Search for the cell housing the specified text and yield its (X, Y) center coordinate. 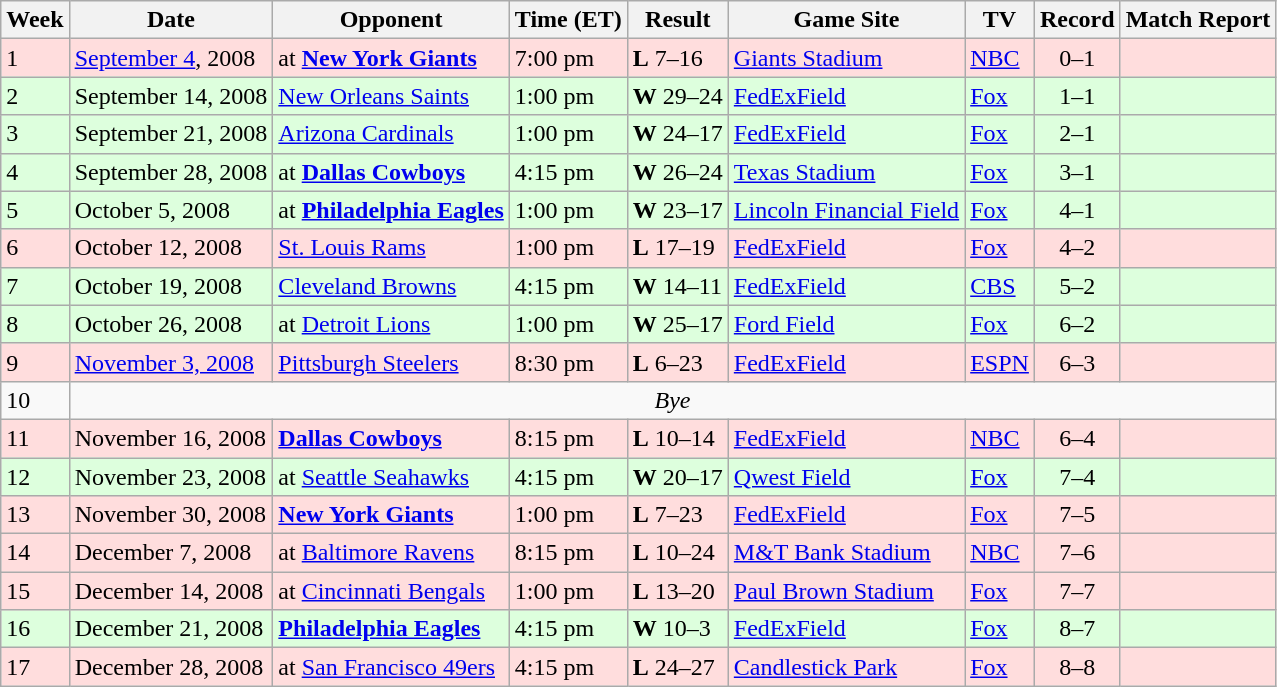
4–2 (1077, 248)
at Cincinnati Bengals (391, 591)
7–4 (1077, 477)
November 23, 2008 (171, 477)
7–5 (1077, 515)
L 17–19 (678, 248)
W 24–17 (678, 134)
ESPN (1000, 362)
4 (35, 172)
at Baltimore Ravens (391, 553)
New Orleans Saints (391, 96)
Game Site (846, 20)
Pittsburgh Steelers (391, 362)
L 7–23 (678, 515)
5 (35, 210)
5–2 (1077, 286)
TV (1000, 20)
W 10–3 (678, 629)
10 (35, 400)
Texas Stadium (846, 172)
11 (35, 438)
November 3, 2008 (171, 362)
Philadelphia Eagles (391, 629)
6–4 (1077, 438)
Lincoln Financial Field (846, 210)
September 28, 2008 (171, 172)
Time (ET) (568, 20)
at New York Giants (391, 58)
December 14, 2008 (171, 591)
L 6–23 (678, 362)
October 5, 2008 (171, 210)
St. Louis Rams (391, 248)
at Detroit Lions (391, 324)
8:30 pm (568, 362)
9 (35, 362)
Match Report (1198, 20)
4–1 (1077, 210)
0–1 (1077, 58)
7–6 (1077, 553)
14 (35, 553)
17 (35, 667)
6–3 (1077, 362)
M&T Bank Stadium (846, 553)
Qwest Field (846, 477)
November 16, 2008 (171, 438)
W 25–17 (678, 324)
13 (35, 515)
Arizona Cardinals (391, 134)
2 (35, 96)
CBS (1000, 286)
Ford Field (846, 324)
Giants Stadium (846, 58)
October 19, 2008 (171, 286)
September 14, 2008 (171, 96)
Record (1077, 20)
3 (35, 134)
W 20–17 (678, 477)
Result (678, 20)
at Seattle Seahawks (391, 477)
7 (35, 286)
October 26, 2008 (171, 324)
Paul Brown Stadium (846, 591)
6–2 (1077, 324)
September 4, 2008 (171, 58)
L 10–24 (678, 553)
W 26–24 (678, 172)
at Philadelphia Eagles (391, 210)
W 23–17 (678, 210)
October 12, 2008 (171, 248)
December 28, 2008 (171, 667)
L 10–14 (678, 438)
8–7 (1077, 629)
December 21, 2008 (171, 629)
1 (35, 58)
September 21, 2008 (171, 134)
1–1 (1077, 96)
Date (171, 20)
7:00 pm (568, 58)
3–1 (1077, 172)
7–7 (1077, 591)
Candlestick Park (846, 667)
8 (35, 324)
8–8 (1077, 667)
December 7, 2008 (171, 553)
L 24–27 (678, 667)
16 (35, 629)
Dallas Cowboys (391, 438)
2–1 (1077, 134)
Week (35, 20)
Opponent (391, 20)
W 14–11 (678, 286)
L 7–16 (678, 58)
15 (35, 591)
6 (35, 248)
November 30, 2008 (171, 515)
L 13–20 (678, 591)
New York Giants (391, 515)
at San Francisco 49ers (391, 667)
at Dallas Cowboys (391, 172)
Cleveland Browns (391, 286)
Bye (672, 400)
W 29–24 (678, 96)
12 (35, 477)
